Identify which cell holds the provided text, then report its (x, y) central coordinate. 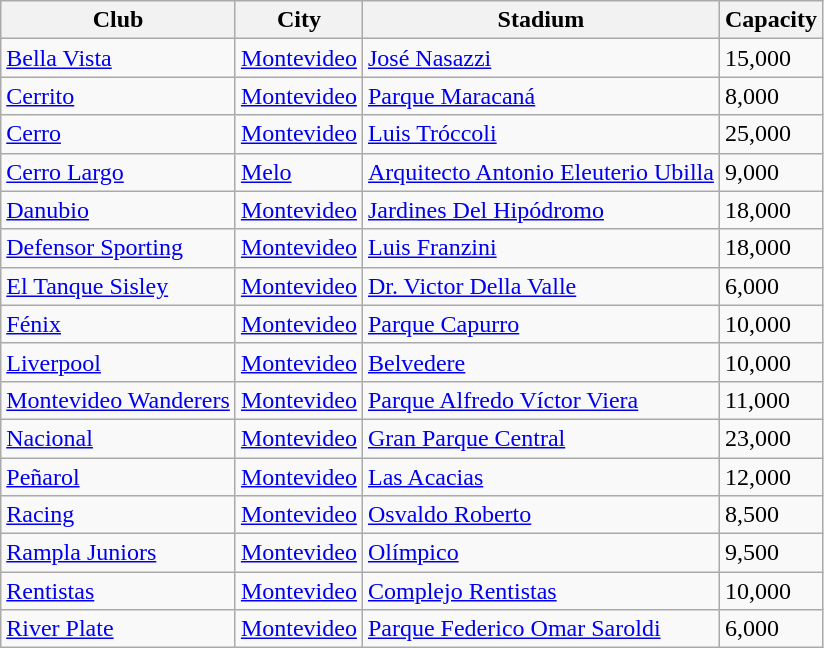
Luis Franzini (540, 248)
Gran Parque Central (540, 438)
11,000 (770, 400)
9,000 (770, 172)
Club (118, 20)
Rampla Juniors (118, 553)
23,000 (770, 438)
Danubio (118, 210)
Osvaldo Roberto (540, 515)
Peñarol (118, 477)
9,500 (770, 553)
Parque Federico Omar Saroldi (540, 629)
Olímpico (540, 553)
Parque Capurro (540, 324)
Melo (298, 172)
Jardines Del Hipódromo (540, 210)
Belvedere (540, 362)
Parque Alfredo Víctor Viera (540, 400)
8,500 (770, 515)
Cerro Largo (118, 172)
Dr. Victor Della Valle (540, 286)
Parque Maracaná (540, 96)
Nacional (118, 438)
Bella Vista (118, 58)
Montevideo Wanderers (118, 400)
25,000 (770, 134)
12,000 (770, 477)
Rentistas (118, 591)
Fénix (118, 324)
Defensor Sporting (118, 248)
15,000 (770, 58)
Arquitecto Antonio Eleuterio Ubilla (540, 172)
El Tanque Sisley (118, 286)
Liverpool (118, 362)
Racing (118, 515)
José Nasazzi (540, 58)
Capacity (770, 20)
Stadium (540, 20)
Cerro (118, 134)
River Plate (118, 629)
Cerrito (118, 96)
City (298, 20)
Complejo Rentistas (540, 591)
8,000 (770, 96)
Luis Tróccoli (540, 134)
Las Acacias (540, 477)
